Return the [X, Y] coordinate for the center point of the cell that contains the specified text.  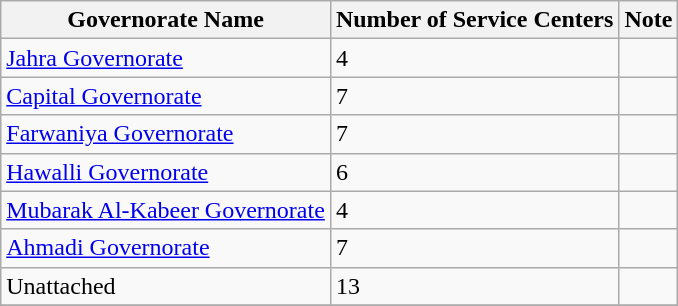
Mubarak Al-Kabeer Governorate [166, 210]
Ahmadi Governorate [166, 248]
Unattached [166, 286]
13 [474, 286]
6 [474, 172]
Capital Governorate [166, 96]
Governorate Name [166, 20]
Jahra Governorate [166, 58]
Farwaniya Governorate [166, 134]
Note [648, 20]
Hawalli Governorate [166, 172]
Number of Service Centers [474, 20]
